Return the [x, y] coordinate for the center point of the cell that contains the specified text.  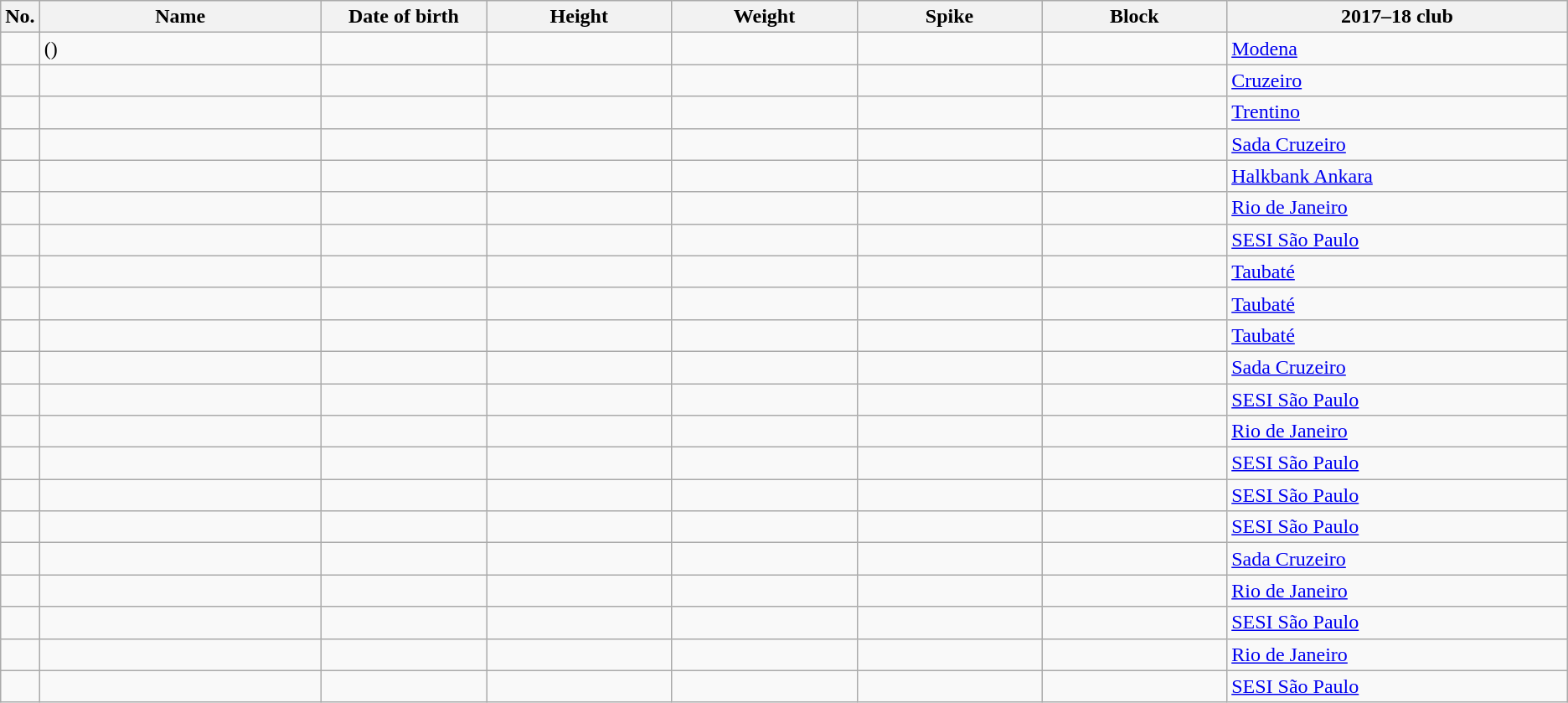
Spike [950, 17]
Trentino [1397, 112]
No. [20, 17]
2017–18 club [1397, 17]
Name [180, 17]
Weight [764, 17]
Block [1134, 17]
Halkbank Ankara [1397, 176]
Date of birth [404, 17]
Modena [1397, 49]
Cruzeiro [1397, 80]
() [180, 49]
Height [580, 17]
